Search for the cell housing the specified text and yield its [x, y] center coordinate. 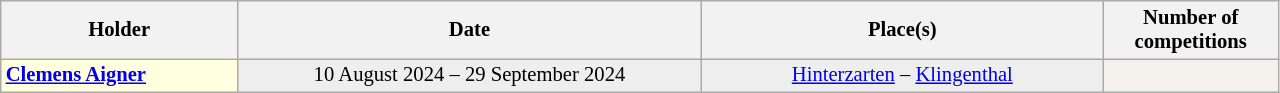
Number of competitions [1190, 29]
10 August 2024 – 29 September 2024 [470, 75]
Place(s) [902, 29]
Hinterzarten – Klingenthal [902, 75]
Holder [120, 29]
Date [470, 29]
Clemens Aigner [120, 75]
